Search for the cell housing the specified text and yield its (X, Y) center coordinate. 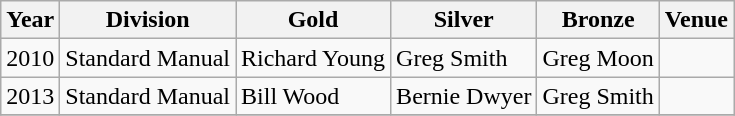
Year (30, 20)
2010 (30, 58)
Division (148, 20)
Bernie Dwyer (464, 96)
2013 (30, 96)
Silver (464, 20)
Richard Young (314, 58)
Greg Moon (598, 58)
Bronze (598, 20)
Gold (314, 20)
Bill Wood (314, 96)
Venue (696, 20)
